Return (X, Y) of the center of cell containing provided text 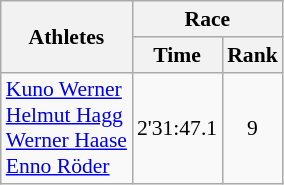
Rank (252, 55)
Race (208, 19)
2'31:47.1 (177, 128)
Kuno WernerHelmut HaggWerner HaaseEnno Röder (66, 128)
9 (252, 128)
Time (177, 55)
Athletes (66, 36)
